From the cell containing the given text, extract its center point as [x, y] coordinate. 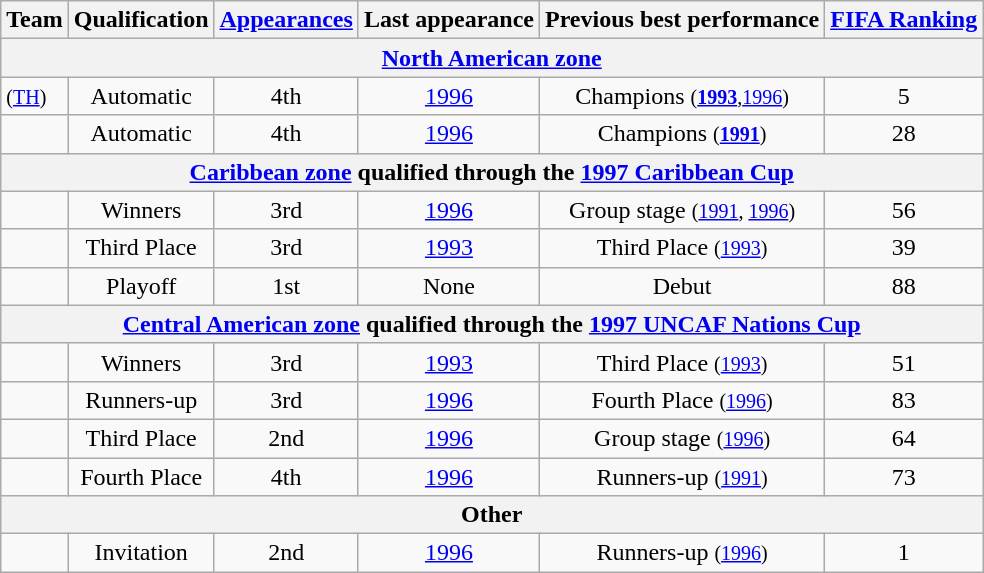
88 [904, 286]
64 [904, 438]
Appearances [286, 20]
Previous best performance [682, 20]
1st [286, 286]
Fourth Place [141, 477]
Champions (1993,1996) [682, 96]
Qualification [141, 20]
Runners-up [141, 400]
FIFA Ranking [904, 20]
83 [904, 400]
Group stage (1996) [682, 438]
Last appearance [448, 20]
Other [492, 515]
Playoff [141, 286]
Invitation [141, 553]
Central American zone qualified through the 1997 UNCAF Nations Cup [492, 324]
1 [904, 553]
73 [904, 477]
39 [904, 248]
56 [904, 210]
None [448, 286]
Runners-up (1991) [682, 477]
Caribbean zone qualified through the 1997 Caribbean Cup [492, 172]
5 [904, 96]
Fourth Place (1996) [682, 400]
North American zone [492, 58]
Debut [682, 286]
(TH) [35, 96]
28 [904, 134]
Champions (1991) [682, 134]
Runners-up (1996) [682, 553]
Team [35, 20]
51 [904, 362]
Group stage (1991, 1996) [682, 210]
